Extract the (X, Y) coordinate from the center of the cell holding the provided text.  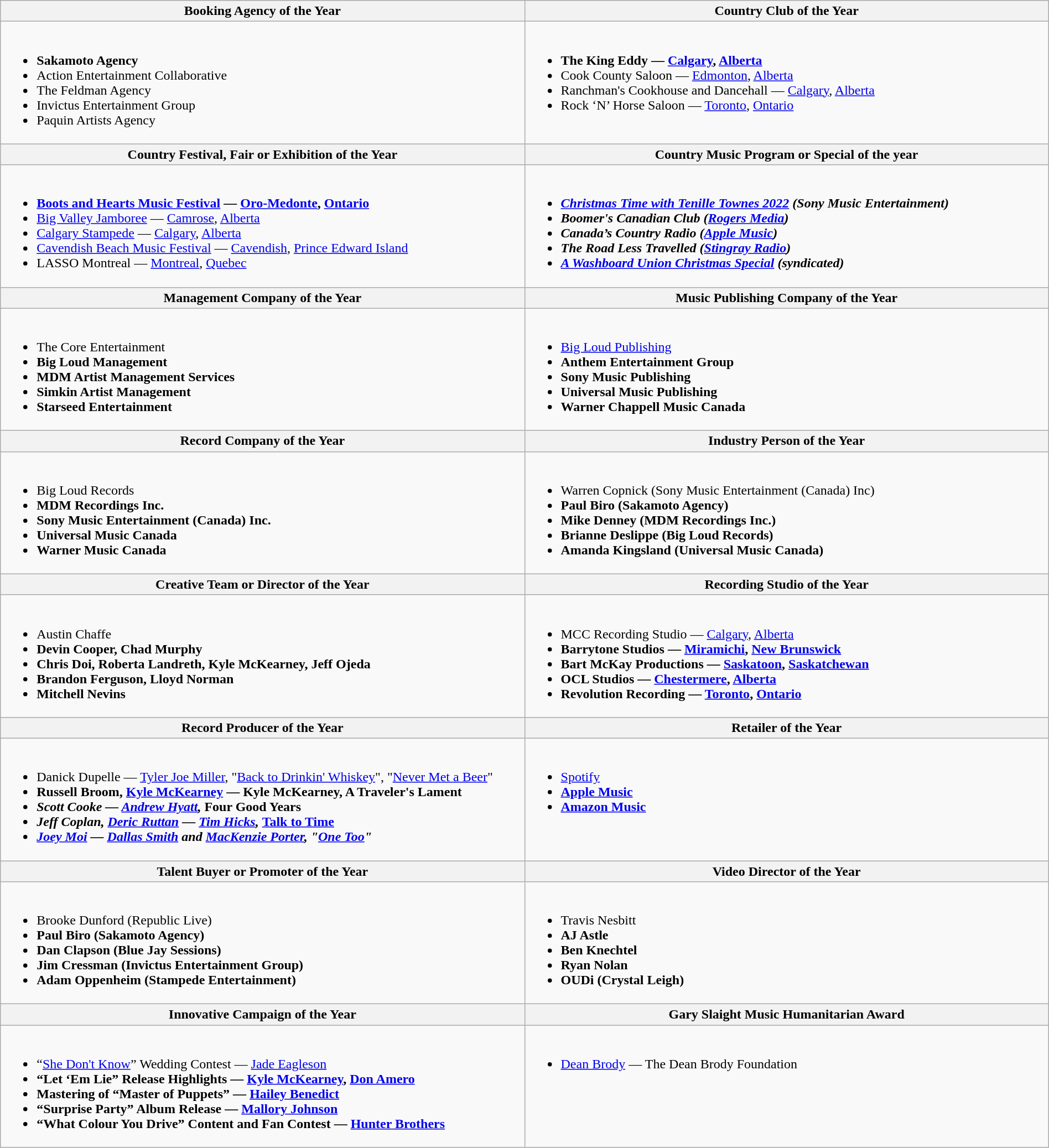
Management Company of the Year (262, 298)
Big Loud RecordsMDM Recordings Inc.Sony Music Entertainment (Canada) Inc.Universal Music CanadaWarner Music Canada (262, 512)
SpotifyApple MusicAmazon Music (787, 799)
Country Music Program or Special of the year (787, 154)
Innovative Campaign of the Year (262, 1015)
Austin ChaffeDevin Cooper, Chad MurphyChris Doi, Roberta Landreth, Kyle McKearney, Jeff OjedaBrandon Ferguson, Lloyd NormanMitchell Nevins (262, 656)
Record Company of the Year (262, 441)
Booking Agency of the Year (262, 11)
Dean Brody — The Dean Brody Foundation (787, 1087)
Gary Slaight Music Humanitarian Award (787, 1015)
Country Festival, Fair or Exhibition of the Year (262, 154)
Sakamoto AgencyAction Entertainment CollaborativeThe Feldman AgencyInvictus Entertainment GroupPaquin Artists Agency (262, 83)
Record Producer of the Year (262, 728)
Industry Person of the Year (787, 441)
Country Club of the Year (787, 11)
Recording Studio of the Year (787, 584)
The Core EntertainmentBig Loud ManagementMDM Artist Management ServicesSimkin Artist ManagementStarseed Entertainment (262, 370)
Music Publishing Company of the Year (787, 298)
Talent Buyer or Promoter of the Year (262, 871)
Video Director of the Year (787, 871)
Travis NesbittAJ AstleBen KnechtelRyan NolanOUDi (Crystal Leigh) (787, 943)
Creative Team or Director of the Year (262, 584)
Big Loud PublishingAnthem Entertainment GroupSony Music PublishingUniversal Music PublishingWarner Chappell Music Canada (787, 370)
Retailer of the Year (787, 728)
